Extract the [x, y] coordinate from the center of the cell holding the provided text.  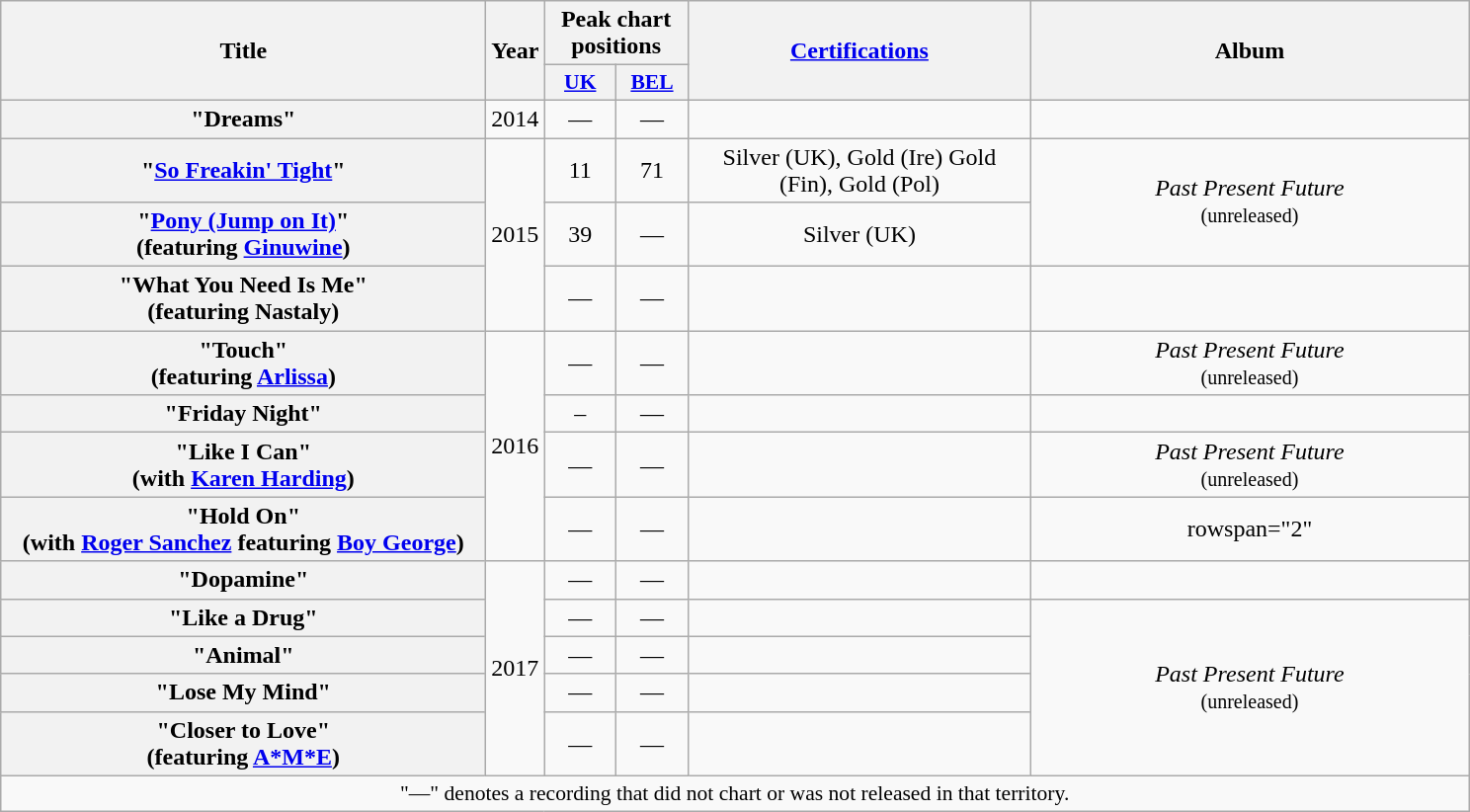
39 [581, 235]
Certifications [859, 51]
"Dreams" [243, 119]
"Lose My Mind" [243, 692]
Title [243, 51]
2017 [516, 668]
"Dopamine" [243, 580]
11 [581, 170]
71 [652, 170]
2015 [516, 235]
"Friday Night" [243, 414]
"Touch"(featuring Arlissa) [243, 364]
2016 [516, 447]
"Hold On"(with Roger Sanchez featuring Boy George) [243, 529]
Peak chart positions [616, 34]
rowspan="2" [1249, 529]
"—" denotes a recording that did not chart or was not released in that territory. [735, 793]
UK [581, 83]
"So Freakin' Tight" [243, 170]
"Animal" [243, 655]
– [581, 414]
Album [1249, 51]
Year [516, 51]
"Pony (Jump on It)"(featuring Ginuwine) [243, 235]
BEL [652, 83]
"What You Need Is Me"(featuring Nastaly) [243, 298]
2014 [516, 119]
Silver (UK), Gold (Ire) Gold (Fin), Gold (Pol) [859, 170]
"Like I Can"(with Karen Harding) [243, 464]
"Like a Drug" [243, 617]
Silver (UK) [859, 235]
"Closer to Love"(featuring A*M*E) [243, 743]
